Pinpoint the cell where the given text exists, returning its (X, Y) midpoint coordinate. 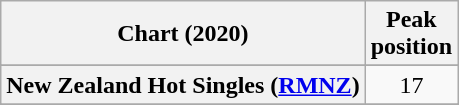
17 (411, 85)
New Zealand Hot Singles (RMNZ) (183, 85)
Chart (2020) (183, 34)
Peakposition (411, 34)
